For the text-containing cell, return its midpoint in (X, Y) coordinate format. 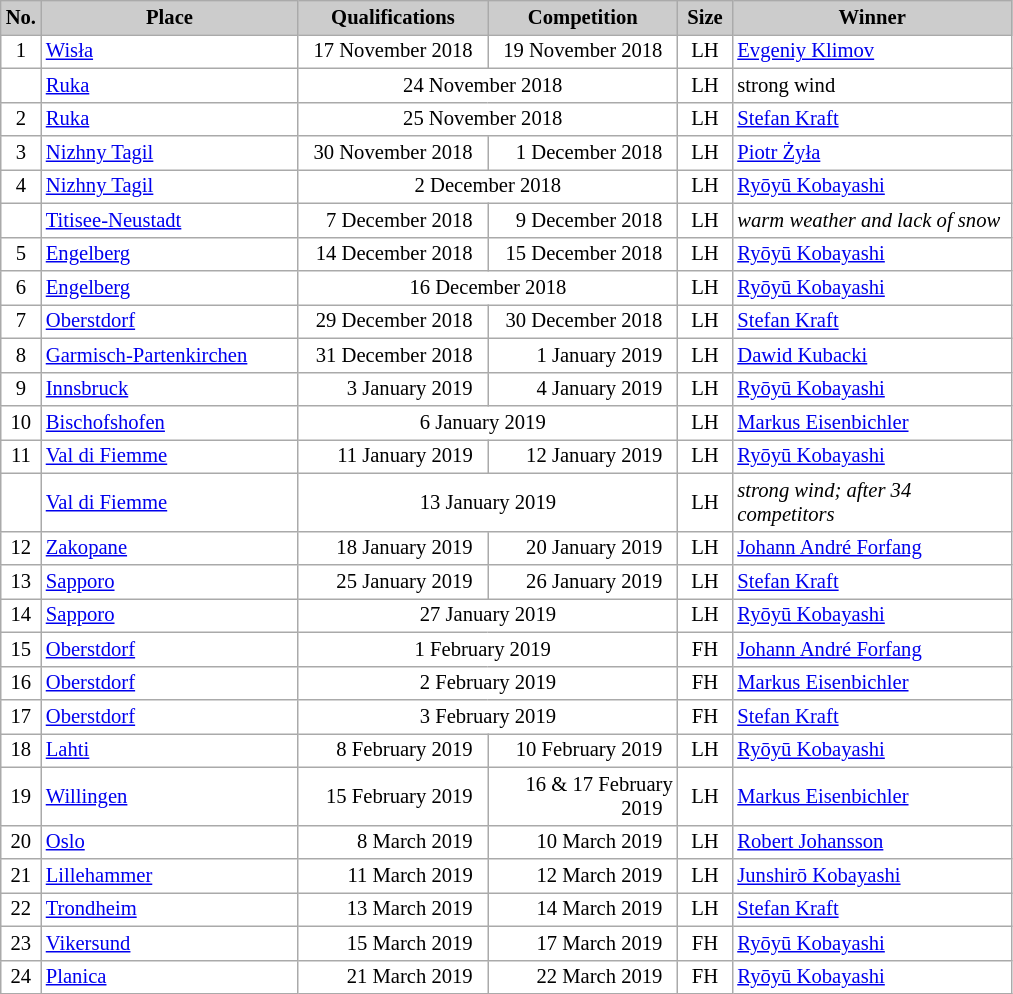
27 January 2019 (488, 615)
25 November 2018 (488, 119)
Lahti (170, 750)
Planica (170, 977)
21 (21, 875)
3 January 2019 (393, 389)
Zakopane (170, 548)
31 December 2018 (393, 355)
strong wind (872, 85)
14 December 2018 (393, 254)
6 January 2019 (488, 423)
22 March 2019 (583, 977)
Qualifications (393, 17)
strong wind; after 34 competitors (872, 502)
1 (21, 51)
16 (21, 683)
4 (21, 186)
warm weather and lack of snow (872, 220)
18 (21, 750)
13 (21, 581)
8 February 2019 (393, 750)
15 (21, 649)
16 & 17 February 2019 (583, 796)
Winner (872, 17)
Evgeniy Klimov (872, 51)
8 (21, 355)
10 March 2019 (583, 842)
13 January 2019 (488, 502)
Vikersund (170, 943)
18 January 2019 (393, 548)
Size (706, 17)
24 November 2018 (488, 85)
9 December 2018 (583, 220)
Garmisch-Partenkirchen (170, 355)
Innsbruck (170, 389)
10 (21, 423)
3 February 2019 (488, 717)
17 (21, 717)
5 (21, 254)
7 December 2018 (393, 220)
30 November 2018 (393, 153)
15 February 2019 (393, 796)
17 March 2019 (583, 943)
10 February 2019 (583, 750)
Place (170, 17)
25 January 2019 (393, 581)
Titisee-Neustadt (170, 220)
11 January 2019 (393, 456)
12 January 2019 (583, 456)
Oslo (170, 842)
No. (21, 17)
6 (21, 287)
Willingen (170, 796)
3 (21, 153)
1 February 2019 (488, 649)
29 December 2018 (393, 321)
1 December 2018 (583, 153)
21 March 2019 (393, 977)
Lillehammer (170, 875)
Piotr Żyła (872, 153)
12 (21, 548)
8 March 2019 (393, 842)
19 November 2018 (583, 51)
Robert Johansson (872, 842)
9 (21, 389)
12 March 2019 (583, 875)
14 (21, 615)
20 (21, 842)
24 (21, 977)
7 (21, 321)
17 November 2018 (393, 51)
Bischofshofen (170, 423)
16 December 2018 (488, 287)
Competition (583, 17)
4 January 2019 (583, 389)
Trondheim (170, 909)
14 March 2019 (583, 909)
11 (21, 456)
1 January 2019 (583, 355)
2 December 2018 (488, 186)
15 December 2018 (583, 254)
23 (21, 943)
22 (21, 909)
11 March 2019 (393, 875)
30 December 2018 (583, 321)
2 February 2019 (488, 683)
20 January 2019 (583, 548)
Wisła (170, 51)
2 (21, 119)
Junshirō Kobayashi (872, 875)
13 March 2019 (393, 909)
Dawid Kubacki (872, 355)
15 March 2019 (393, 943)
19 (21, 796)
26 January 2019 (583, 581)
